Provide the (x, y) coordinate of the cell's center where the given text is located.  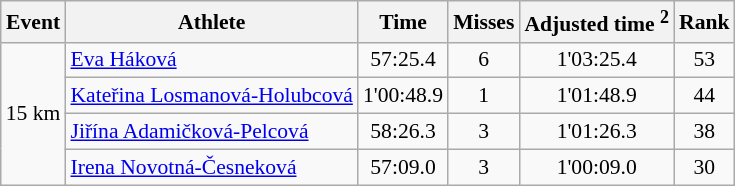
6 (484, 60)
Eva Háková (211, 60)
44 (704, 96)
Rank (704, 22)
57:25.4 (403, 60)
1'00:48.9 (403, 96)
30 (704, 167)
1'00:09.0 (596, 167)
Misses (484, 22)
1 (484, 96)
53 (704, 60)
38 (704, 132)
1'01:48.9 (596, 96)
Irena Novotná-Česneková (211, 167)
Event (34, 22)
Adjusted time 2 (596, 22)
Kateřina Losmanová-Holubcová (211, 96)
1'01:26.3 (596, 132)
58:26.3 (403, 132)
Time (403, 22)
1'03:25.4 (596, 60)
Jiřína Adamičková-Pelcová (211, 132)
57:09.0 (403, 167)
Athlete (211, 22)
15 km (34, 113)
